Detect which cell encompasses the target text, then output its (X, Y) center coordinate. 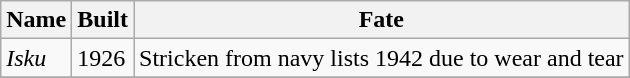
Isku (36, 58)
Fate (382, 20)
1926 (103, 58)
Name (36, 20)
Stricken from navy lists 1942 due to wear and tear (382, 58)
Built (103, 20)
